From the cell containing the given text, extract its center point as [X, Y] coordinate. 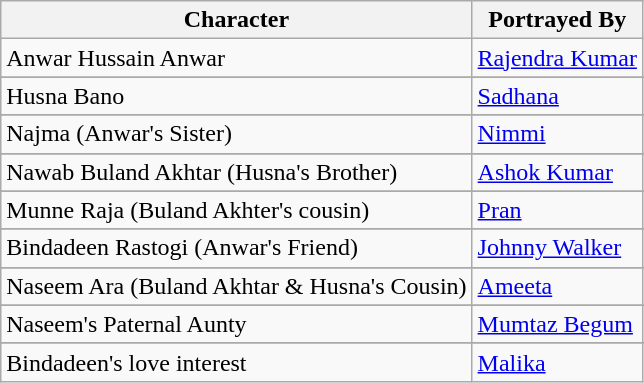
Munne Raja (Buland Akhter's cousin) [236, 210]
Johnny Walker [557, 248]
Najma (Anwar's Sister) [236, 134]
Pran [557, 210]
Malika [557, 362]
Bindadeen's love interest [236, 362]
Husna Bano [236, 96]
Naseem Ara (Buland Akhtar & Husna's Cousin) [236, 286]
Ameeta [557, 286]
Ashok Kumar [557, 172]
Sadhana [557, 96]
Nimmi [557, 134]
Bindadeen Rastogi (Anwar's Friend) [236, 248]
Portrayed By [557, 20]
Naseem's Paternal Aunty [236, 324]
Character [236, 20]
Mumtaz Begum [557, 324]
Rajendra Kumar [557, 58]
Anwar Hussain Anwar [236, 58]
Nawab Buland Akhtar (Husna's Brother) [236, 172]
